Provide the (x, y) coordinate of the cell's center where the given text is located.  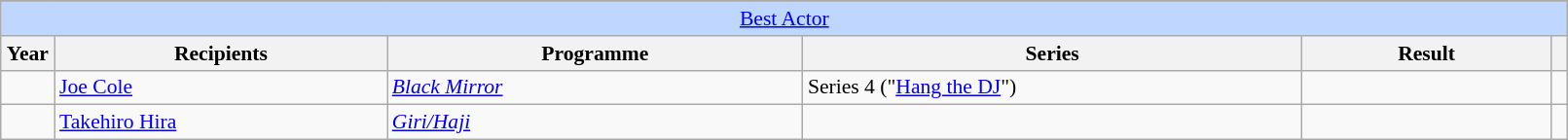
Series (1053, 53)
Black Mirror (596, 87)
Best Actor (784, 18)
Recipients (221, 53)
Joe Cole (221, 87)
Programme (596, 53)
Giri/Haji (596, 122)
Takehiro Hira (221, 122)
Series 4 ("Hang the DJ") (1053, 87)
Result (1426, 53)
Year (27, 53)
